Provide the [x, y] coordinate of the cell's center where the given text is located.  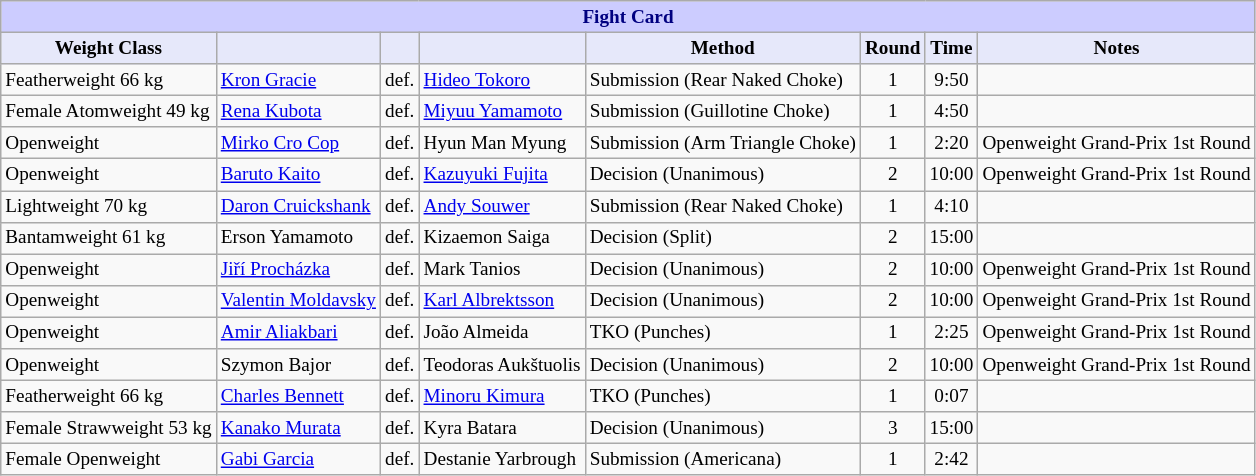
Notes [1116, 48]
Valentin Moldavsky [298, 301]
Daron Cruickshank [298, 206]
Hyun Man Myung [502, 143]
2:42 [952, 460]
Andy Souwer [502, 206]
Teodoras Aukštuolis [502, 365]
Karl Albrektsson [502, 301]
Szymon Bajor [298, 365]
Jiří Procházka [298, 270]
Kizaemon Saiga [502, 238]
Decision (Split) [722, 238]
0:07 [952, 396]
Destanie Yarbrough [502, 460]
João Almeida [502, 333]
Miyuu Yamamoto [502, 111]
Female Openweight [108, 460]
Kanako Murata [298, 428]
Bantamweight 61 kg [108, 238]
Mirko Cro Cop [298, 143]
Kazuyuki Fujita [502, 175]
Baruto Kaito [298, 175]
Fight Card [628, 17]
Charles Bennett [298, 396]
Submission (Arm Triangle Choke) [722, 143]
Lightweight 70 kg [108, 206]
Submission (Guillotine Choke) [722, 111]
Mark Tanios [502, 270]
Submission (Americana) [722, 460]
Amir Aliakbari [298, 333]
2:25 [952, 333]
Time [952, 48]
Gabi Garcia [298, 460]
Female Atomweight 49 kg [108, 111]
Minoru Kimura [502, 396]
Kron Gracie [298, 80]
Erson Yamamoto [298, 238]
2:20 [952, 143]
Method [722, 48]
Kyra Batara [502, 428]
3 [892, 428]
Female Strawweight 53 kg [108, 428]
Rena Kubota [298, 111]
Hideo Tokoro [502, 80]
Round [892, 48]
4:50 [952, 111]
4:10 [952, 206]
Weight Class [108, 48]
9:50 [952, 80]
